Scan for the cell matching the given text and deliver its [X, Y] coordinate at center. 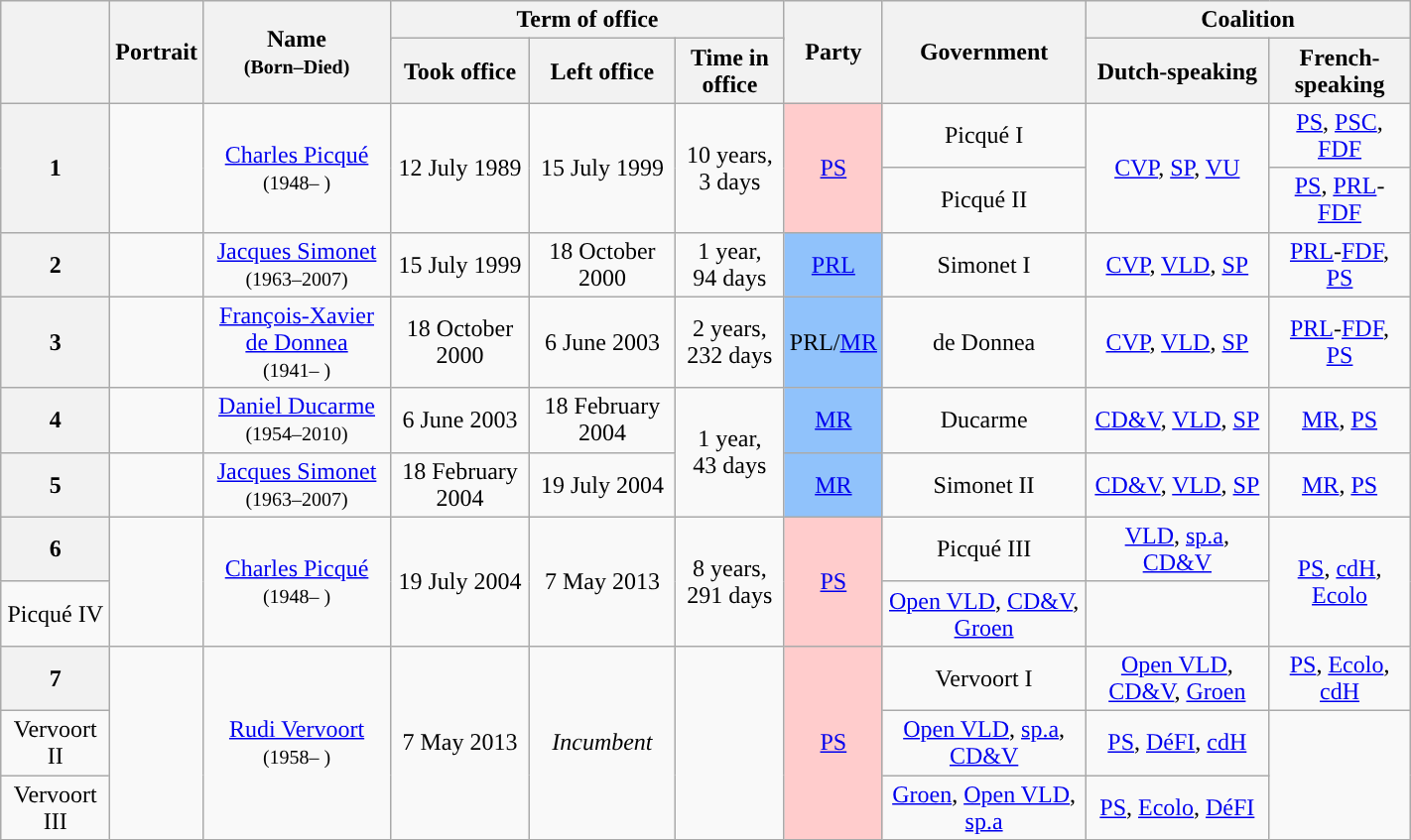
Open VLD, sp.a, CD&V [983, 742]
Simonet I [983, 264]
François-Xavier de Donnea(1941– ) [296, 342]
Name(Born–Died) [296, 52]
Vervoort II [56, 742]
Party [834, 52]
French-speaking [1340, 71]
Picqué III [983, 549]
1 year,43 days [729, 452]
VLD, sp.a, CD&V [1177, 549]
Government [983, 52]
12 July 1989 [460, 168]
PS, DéFI, cdH [1177, 742]
Term of office [587, 20]
5 [56, 484]
Picqué II [983, 200]
de Donnea [983, 342]
10 years,3 days [729, 168]
Ducarme [983, 420]
PS, PRL-FDF [1340, 200]
6 [56, 549]
Incumbent [601, 742]
Time in office [729, 71]
Simonet II [983, 484]
1 year,94 days [729, 264]
Picqué IV [56, 613]
PS, PSC, FDF [1340, 135]
Rudi Vervoort(1958– ) [296, 742]
PS, Ecolo, cdH [1340, 678]
PS, cdH, Ecolo [1340, 581]
7 [56, 678]
8 years,291 days [729, 581]
Daniel Ducarme(1954–2010) [296, 420]
4 [56, 420]
2 [56, 264]
1 [56, 168]
Took office [460, 71]
Groen, Open VLD, sp.a [983, 807]
Vervoort I [983, 678]
PS, Ecolo, DéFI [1177, 807]
Picqué I [983, 135]
Dutch-speaking [1177, 71]
Vervoort III [56, 807]
Coalition [1248, 20]
Portrait [157, 52]
PRL/MR [834, 342]
3 [56, 342]
2 years,232 days [729, 342]
CVP, SP, VU [1177, 168]
Left office [601, 71]
PRL [834, 264]
